For the text-containing cell, return its midpoint in [x, y] coordinate format. 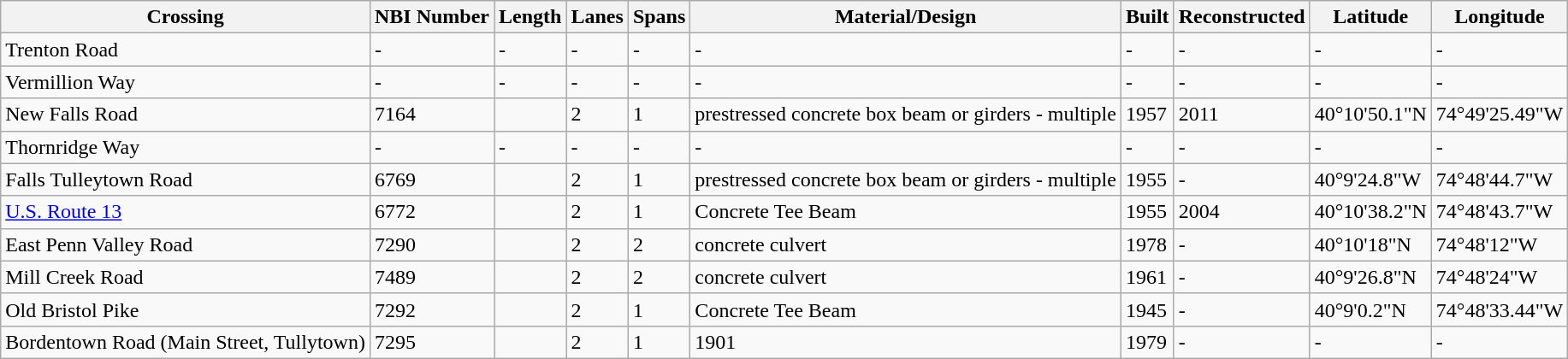
40°9'26.8"N [1370, 277]
1901 [906, 342]
1957 [1147, 115]
Old Bristol Pike [186, 309]
Crossing [186, 17]
1978 [1147, 244]
Spans [659, 17]
NBI Number [431, 17]
Material/Design [906, 17]
Thornridge Way [186, 147]
6772 [431, 212]
Built [1147, 17]
Reconstructed [1242, 17]
7290 [431, 244]
1979 [1147, 342]
6769 [431, 179]
Falls Tulleytown Road [186, 179]
Mill Creek Road [186, 277]
Vermillion Way [186, 82]
74°48'12"W [1499, 244]
Lanes [597, 17]
2011 [1242, 115]
40°9'0.2"N [1370, 309]
40°10'18"N [1370, 244]
2004 [1242, 212]
U.S. Route 13 [186, 212]
1945 [1147, 309]
74°49'25.49"W [1499, 115]
Trenton Road [186, 50]
Latitude [1370, 17]
7292 [431, 309]
7489 [431, 277]
Bordentown Road (Main Street, Tullytown) [186, 342]
40°10'38.2"N [1370, 212]
7295 [431, 342]
East Penn Valley Road [186, 244]
74°48'33.44"W [1499, 309]
74°48'43.7"W [1499, 212]
40°9'24.8"W [1370, 179]
74°48'44.7"W [1499, 179]
1961 [1147, 277]
New Falls Road [186, 115]
Length [530, 17]
7164 [431, 115]
74°48'24"W [1499, 277]
Longitude [1499, 17]
40°10'50.1"N [1370, 115]
